Identify which cell holds the provided text, then report its [x, y] central coordinate. 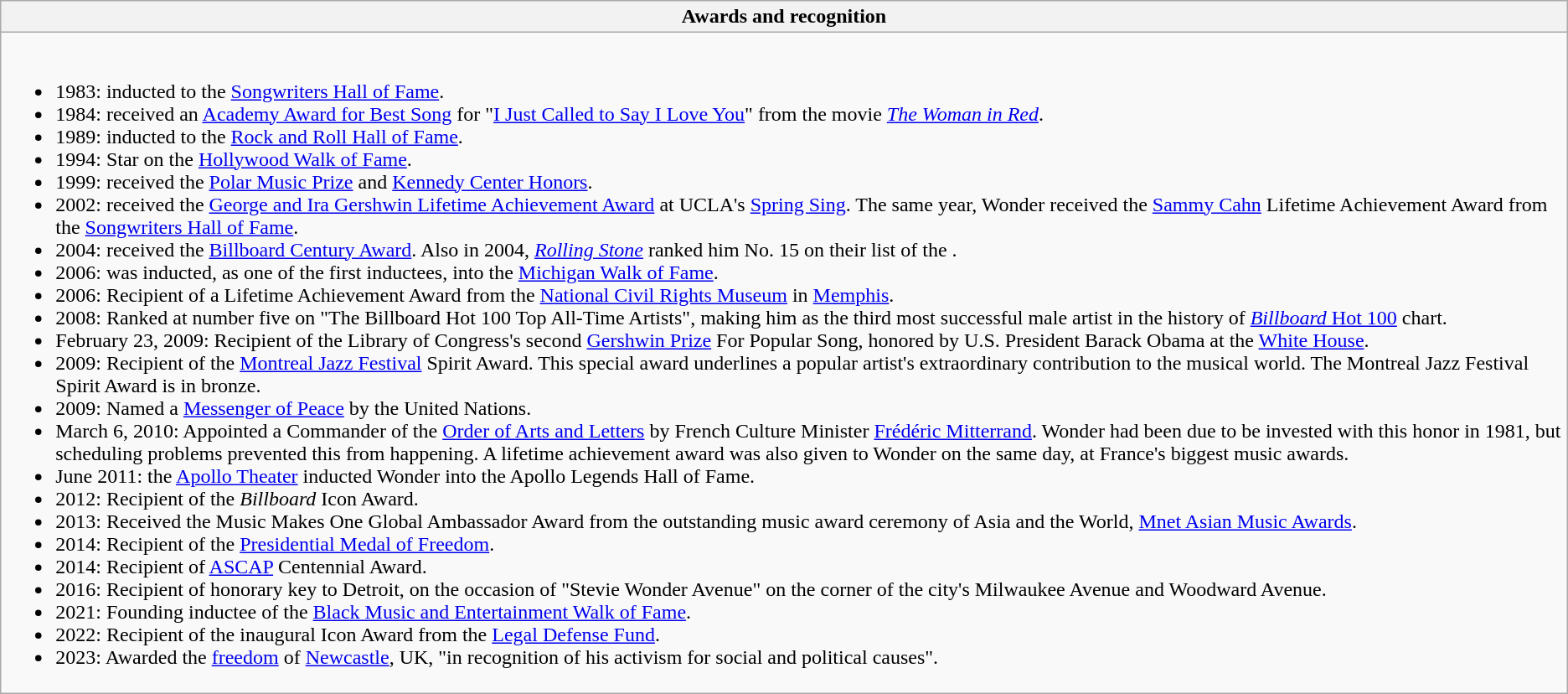
Awards and recognition [784, 17]
